Scan for the cell matching the given text and deliver its (X, Y) coordinate at center. 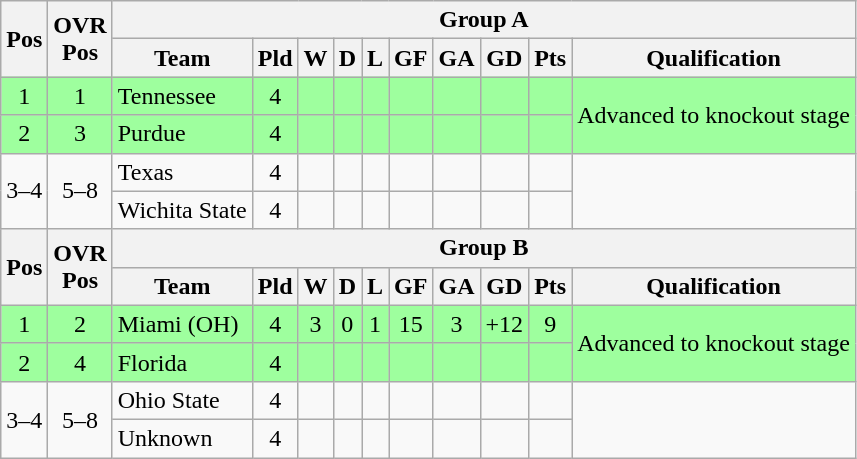
Wichita State (182, 210)
Purdue (182, 134)
Group B (484, 248)
Unknown (182, 438)
+12 (504, 324)
Florida (182, 362)
Miami (OH) (182, 324)
Group A (484, 20)
Texas (182, 172)
9 (550, 324)
Tennessee (182, 96)
0 (347, 324)
Ohio State (182, 400)
15 (411, 324)
